Scan for the cell matching the given text and deliver its (x, y) coordinate at center. 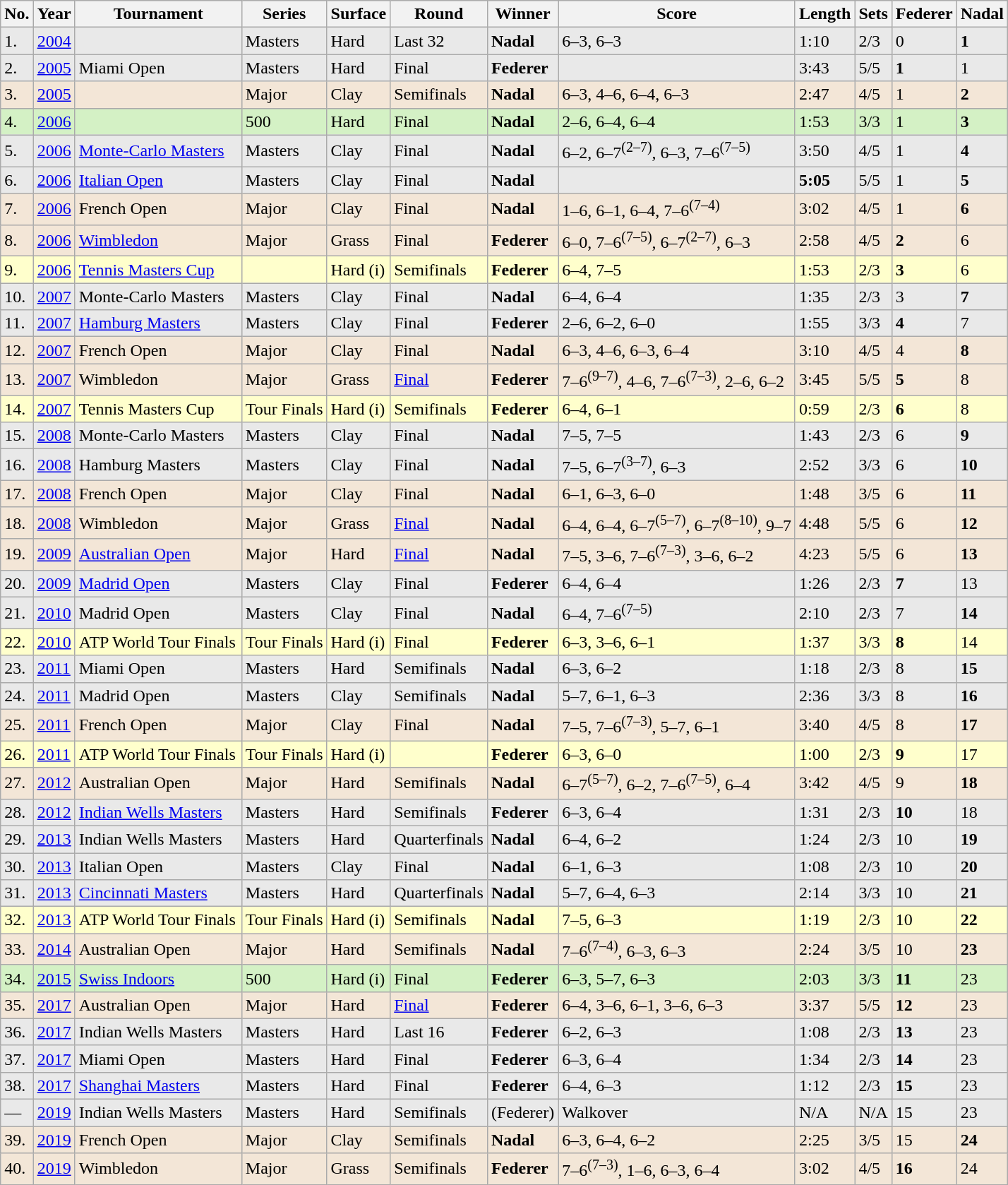
7–5, 7–6(7–3), 5–7, 6–1 (677, 725)
2:47 (824, 95)
2:14 (824, 893)
2:24 (824, 949)
18. (17, 523)
Year (54, 14)
22 (982, 920)
6–3, 4–6, 6–3, 6–4 (677, 350)
Walkover (677, 1113)
19. (17, 555)
Score (677, 14)
29. (17, 839)
20. (17, 583)
35. (17, 1005)
Last 16 (439, 1032)
2–6, 6–4, 6–4 (677, 121)
6–1, 6–3, 6–0 (677, 494)
2:25 (824, 1140)
Length (824, 14)
7–5, 3–6, 7–6(7–3), 3–6, 6–2 (677, 555)
7. (17, 209)
Tournament (158, 14)
1:19 (824, 920)
19 (982, 839)
(Federer) (522, 1113)
21. (17, 613)
Sets (873, 14)
6–4, 6–2 (677, 839)
3:50 (824, 151)
1:00 (824, 754)
30. (17, 867)
32. (17, 920)
22. (17, 642)
6–7(5–7), 6–2, 7–6(7–5), 6–4 (677, 784)
1:18 (824, 669)
1:31 (824, 812)
10. (17, 297)
Swiss Indoors (158, 978)
2:10 (824, 613)
13. (17, 380)
1:43 (824, 436)
6–0, 7–6(7–5), 6–7(2–7), 6–3 (677, 240)
Shanghai Masters (158, 1086)
1–6, 6–1, 6–4, 7–6(7–4) (677, 209)
36. (17, 1032)
7–5, 7–5 (677, 436)
8. (17, 240)
12. (17, 350)
37. (17, 1059)
No. (17, 14)
0:59 (824, 409)
Surface (359, 14)
1:35 (824, 297)
2004 (54, 41)
7–5, 6–7(3–7), 6–3 (677, 465)
33. (17, 949)
0 (924, 41)
7–6(9–7), 4–6, 7–6(7–3), 2–6, 6–2 (677, 380)
Last 32 (439, 41)
4:48 (824, 523)
1:10 (824, 41)
7–6(7–3), 1–6, 6–3, 6–4 (677, 1169)
3:40 (824, 725)
2:36 (824, 696)
6–4, 6–1 (677, 409)
6–2, 6–3 (677, 1032)
6–3, 5–7, 6–3 (677, 978)
7–6(7–4), 6–3, 6–3 (677, 949)
6–3, 3–6, 6–1 (677, 642)
39. (17, 1140)
28. (17, 812)
1:26 (824, 583)
34. (17, 978)
Series (284, 14)
5–7, 6–4, 6–3 (677, 893)
6–1, 6–3 (677, 867)
3:45 (824, 380)
5:05 (824, 180)
20 (982, 867)
17. (17, 494)
3:43 (824, 68)
2:52 (824, 465)
1:37 (824, 642)
1:34 (824, 1059)
3:42 (824, 784)
6–2, 6–7(2–7), 6–3, 7–6(7–5) (677, 151)
2014 (54, 949)
21 (982, 893)
6–3, 6–2 (677, 669)
5–7, 6–1, 6–3 (677, 696)
2:03 (824, 978)
23. (17, 669)
11. (17, 323)
40. (17, 1169)
6–3, 6–3 (677, 41)
2015 (54, 978)
31. (17, 893)
27. (17, 784)
38. (17, 1086)
6–4, 6–3 (677, 1086)
9. (17, 270)
7–5, 6–3 (677, 920)
3:37 (824, 1005)
2. (17, 68)
1:12 (824, 1086)
4:23 (824, 555)
Winner (522, 14)
16. (17, 465)
1. (17, 41)
14. (17, 409)
6–4, 6–4, 6–7(5–7), 6–7(8–10), 9–7 (677, 523)
6–3, 6–0 (677, 754)
26. (17, 754)
Round (439, 14)
6–3, 6–4, 6–2 (677, 1140)
6–3, 4–6, 6–4, 6–3 (677, 95)
2:58 (824, 240)
15. (17, 436)
4. (17, 121)
3. (17, 95)
6–4, 7–5 (677, 270)
6–4, 3–6, 6–1, 3–6, 6–3 (677, 1005)
1:48 (824, 494)
— (17, 1113)
6. (17, 180)
1:24 (824, 839)
6–4, 7–6(7–5) (677, 613)
3:10 (824, 350)
1:55 (824, 323)
24. (17, 696)
25. (17, 725)
2–6, 6–2, 6–0 (677, 323)
5. (17, 151)
Cincinnati Masters (158, 893)
